Locate the cell with the specified text and output its (x, y) center coordinate. 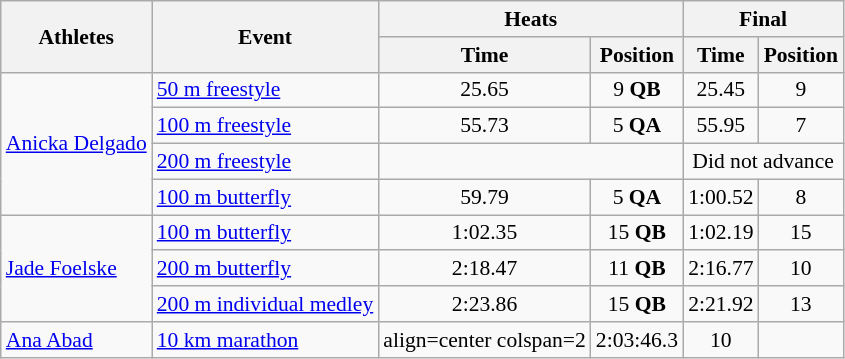
2:18.47 (484, 269)
1:00.52 (720, 197)
13 (801, 304)
25.65 (484, 90)
1:02.19 (720, 233)
Athletes (76, 36)
200 m freestyle (266, 162)
9 (801, 90)
Final (763, 19)
Jade Foelske (76, 268)
8 (801, 197)
Event (266, 36)
50 m freestyle (266, 90)
2:23.86 (484, 304)
25.45 (720, 90)
1:02.35 (484, 233)
2:03:46.3 (637, 340)
Did not advance (763, 162)
59.79 (484, 197)
15 (801, 233)
2:21.92 (720, 304)
Heats (530, 19)
align=center colspan=2 (484, 340)
Anicka Delgado (76, 143)
10 km marathon (266, 340)
9 QB (637, 90)
2:16.77 (720, 269)
55.95 (720, 126)
100 m freestyle (266, 126)
55.73 (484, 126)
Ana Abad (76, 340)
200 m individual medley (266, 304)
11 QB (637, 269)
7 (801, 126)
200 m butterfly (266, 269)
